Capture the cell that displays the provided text and extract its [x, y] central coordinate. 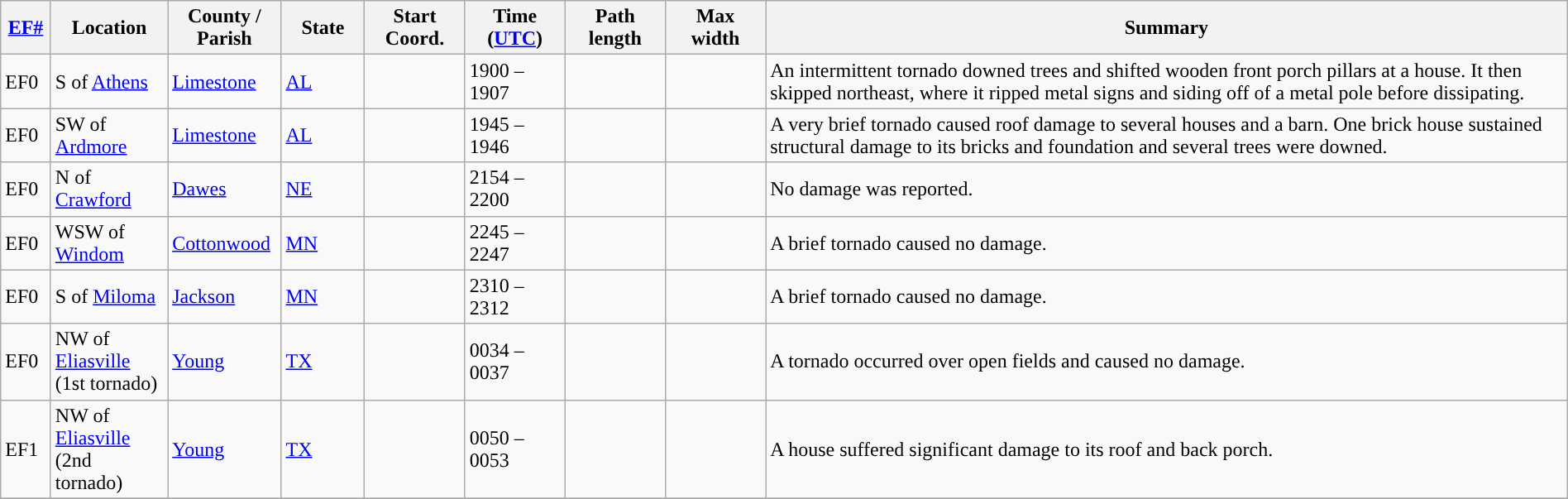
County / Parish [225, 28]
A house suffered significant damage to its roof and back porch. [1167, 449]
S of Athens [109, 81]
Max width [715, 28]
2245 – 2247 [514, 243]
Start Coord. [415, 28]
NE [323, 189]
NW of Eliasville (1st tornado) [109, 362]
N of Crawford [109, 189]
No damage was reported. [1167, 189]
1900 – 1907 [514, 81]
NW of Eliasville (2nd tornado) [109, 449]
Dawes [225, 189]
S of Miloma [109, 296]
1945 – 1946 [514, 136]
EF# [26, 28]
Summary [1167, 28]
2154 – 2200 [514, 189]
State [323, 28]
SW of Ardmore [109, 136]
Location [109, 28]
Jackson [225, 296]
Time (UTC) [514, 28]
EF1 [26, 449]
2310 – 2312 [514, 296]
A tornado occurred over open fields and caused no damage. [1167, 362]
WSW of Windom [109, 243]
Path length [615, 28]
0050 – 0053 [514, 449]
Cottonwood [225, 243]
0034 – 0037 [514, 362]
